Find where the given text appears and provide that cell's center as (X, Y) coordinate. 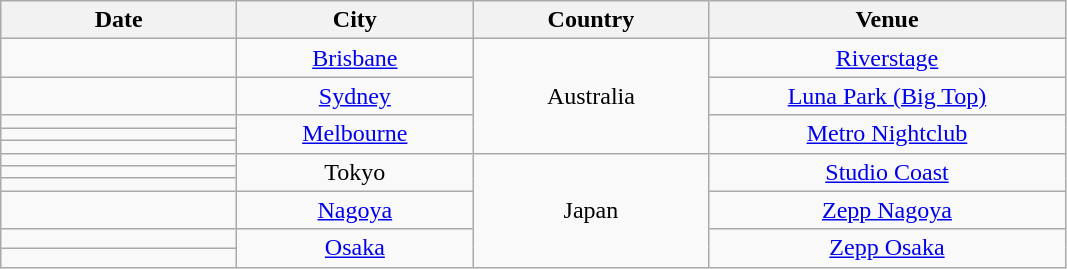
Country (591, 20)
Luna Park (Big Top) (887, 96)
Venue (887, 20)
Tokyo (355, 172)
Sydney (355, 96)
Melbourne (355, 134)
Brisbane (355, 58)
Zepp Nagoya (887, 210)
Riverstage (887, 58)
Studio Coast (887, 172)
Japan (591, 210)
Osaka (355, 248)
Zepp Osaka (887, 248)
Metro Nightclub (887, 134)
Nagoya (355, 210)
City (355, 20)
Australia (591, 96)
Date (119, 20)
